Search for the cell housing the specified text and yield its (x, y) center coordinate. 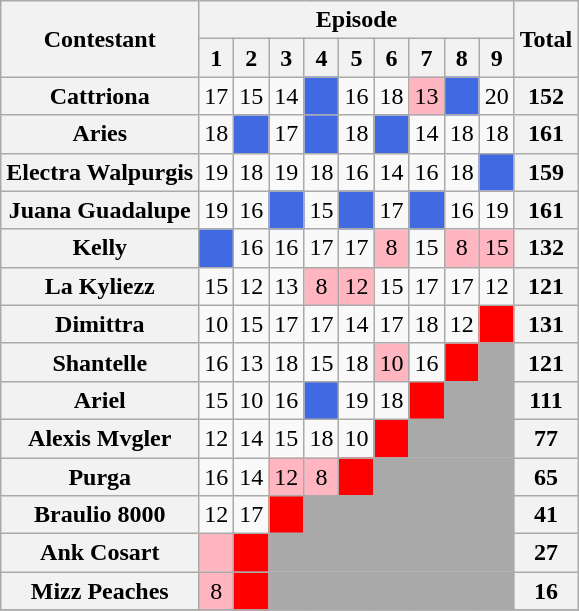
111 (546, 400)
Total (546, 39)
Braulio 8000 (100, 515)
5 (356, 58)
3 (286, 58)
Kelly (100, 248)
Alexis Mvgler (100, 438)
Electra Walpurgis (100, 172)
9 (496, 58)
Shantelle (100, 362)
Aries (100, 134)
20 (496, 96)
Dimittra (100, 324)
Cattriona (100, 96)
41 (546, 515)
Episode (357, 20)
Purga (100, 477)
131 (546, 324)
152 (546, 96)
77 (546, 438)
1 (216, 58)
La Kyliezz (100, 286)
65 (546, 477)
Mizz Peaches (100, 591)
7 (426, 58)
Juana Guadalupe (100, 210)
Contestant (100, 39)
27 (546, 553)
Ariel (100, 400)
4 (322, 58)
Ank Cosart (100, 553)
159 (546, 172)
6 (392, 58)
2 (252, 58)
132 (546, 248)
